Scan for the cell matching the given text and deliver its (x, y) coordinate at center. 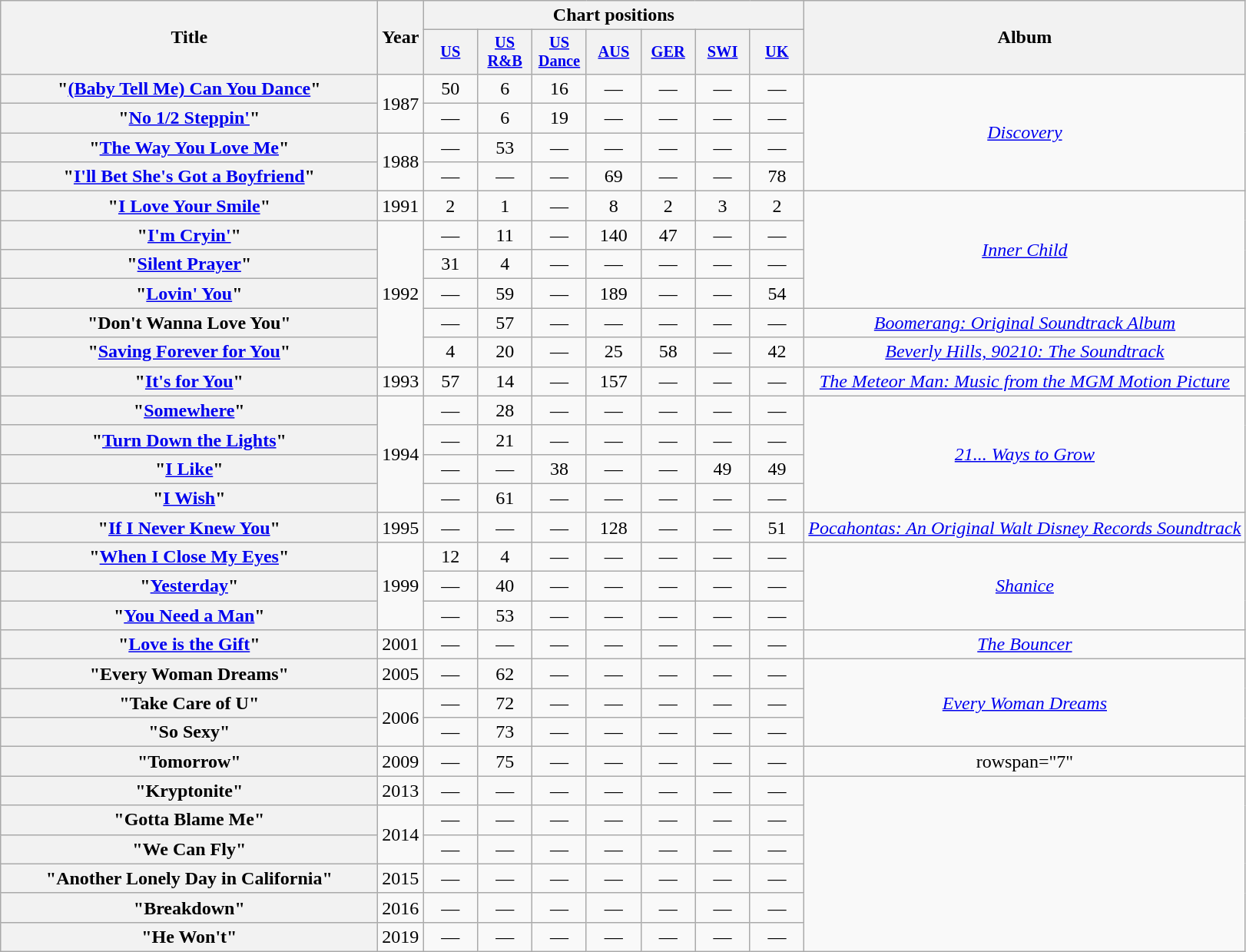
"Yesterday" (189, 586)
"You Need a Man" (189, 615)
Inner Child (1025, 250)
31 (450, 264)
2014 (401, 834)
1991 (401, 206)
Discovery (1025, 132)
1999 (401, 585)
The Meteor Man: Music from the MGM Motion Picture (1025, 381)
1994 (401, 454)
"I Like" (189, 469)
12 (450, 556)
75 (505, 761)
"We Can Fly" (189, 849)
Every Woman Dreams (1025, 703)
Chart positions (614, 15)
US Dance (559, 52)
"Somewhere" (189, 410)
SWI (722, 52)
US R&B (505, 52)
"Another Lonely Day in California" (189, 878)
72 (505, 703)
8 (613, 206)
UK (777, 52)
"So Sexy" (189, 732)
2005 (401, 674)
Boomerang: Original Soundtrack Album (1025, 323)
"If I Never Knew You" (189, 527)
11 (505, 235)
"Silent Prayer" (189, 264)
"Don't Wanna Love You" (189, 323)
2019 (401, 937)
"I'm Cryin'" (189, 235)
62 (505, 674)
"Saving Forever for You" (189, 352)
14 (505, 381)
US (450, 52)
"It's for You" (189, 381)
28 (505, 410)
140 (613, 235)
25 (613, 352)
20 (505, 352)
Beverly Hills, 90210: The Soundtrack (1025, 352)
51 (777, 527)
1992 (401, 294)
1987 (401, 103)
128 (613, 527)
69 (613, 177)
16 (559, 88)
"Kryptonite" (189, 791)
"(Baby Tell Me) Can You Dance" (189, 88)
21... Ways to Grow (1025, 454)
47 (668, 235)
Title (189, 38)
"The Way You Love Me" (189, 148)
50 (450, 88)
1 (505, 206)
40 (505, 586)
2009 (401, 761)
"No 1/2 Steppin'" (189, 118)
2006 (401, 718)
38 (559, 469)
"He Won't" (189, 937)
AUS (613, 52)
19 (559, 118)
1993 (401, 381)
Year (401, 38)
3 (722, 206)
"I Love Your Smile" (189, 206)
"Tomorrow" (189, 761)
189 (613, 294)
Shanice (1025, 585)
"Take Care of U" (189, 703)
157 (613, 381)
Album (1025, 38)
2013 (401, 791)
"I Wish" (189, 498)
The Bouncer (1025, 645)
61 (505, 498)
2015 (401, 878)
59 (505, 294)
GER (668, 52)
"Lovin' You" (189, 294)
21 (505, 440)
"Gotta Blame Me" (189, 820)
73 (505, 732)
42 (777, 352)
"Love is the Gift" (189, 645)
2016 (401, 907)
78 (777, 177)
Pocahontas: An Original Walt Disney Records Soundtrack (1025, 527)
"Breakdown" (189, 907)
2001 (401, 645)
"Every Woman Dreams" (189, 674)
"Turn Down the Lights" (189, 440)
"I'll Bet She's Got a Boyfriend" (189, 177)
1988 (401, 162)
1995 (401, 527)
58 (668, 352)
rowspan="7" (1025, 761)
"When I Close My Eyes" (189, 556)
54 (777, 294)
